Search for the cell housing the specified text and yield its (X, Y) center coordinate. 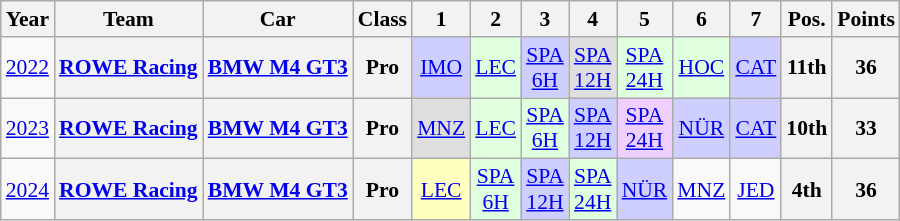
2023 (28, 128)
IMO (441, 68)
JED (756, 190)
Class (382, 19)
4 (593, 19)
Points (866, 19)
1 (441, 19)
2022 (28, 68)
2024 (28, 190)
4th (806, 190)
Year (28, 19)
11th (806, 68)
Pos. (806, 19)
7 (756, 19)
2 (496, 19)
Team (128, 19)
3 (545, 19)
10th (806, 128)
33 (866, 128)
6 (701, 19)
Car (278, 19)
5 (645, 19)
HOC (701, 68)
